Scan for the cell matching the given text and deliver its [x, y] coordinate at center. 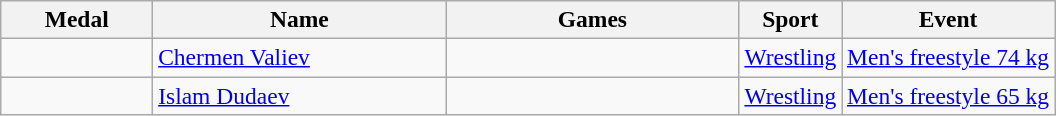
Sport [790, 19]
Chermen Valiev [300, 57]
Islam Dudaev [300, 95]
Games [592, 19]
Medal [77, 19]
Name [300, 19]
Men's freestyle 74 kg [948, 57]
Men's freestyle 65 kg [948, 95]
Event [948, 19]
